Capture the cell that displays the provided text and extract its [X, Y] central coordinate. 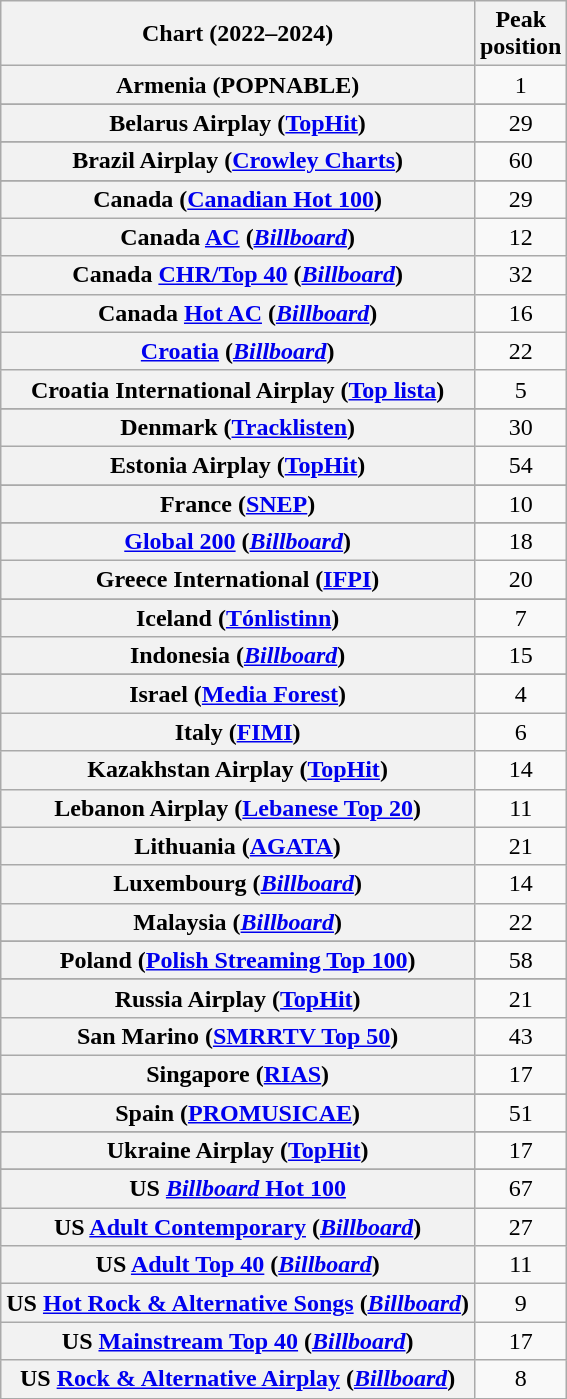
27 [520, 1227]
Lithuania (AGATA) [238, 846]
Poland (Polish Streaming Top 100) [238, 960]
51 [520, 1113]
US Rock & Alternative Airplay (Billboard) [238, 1379]
Iceland (Tónlistinn) [238, 618]
Singapore (RIAS) [238, 1074]
16 [520, 313]
Croatia International Airplay (Top lista) [238, 389]
54 [520, 465]
58 [520, 960]
San Marino (SMRRTV Top 50) [238, 1036]
Luxembourg (Billboard) [238, 884]
8 [520, 1379]
Greece International (IFPI) [238, 580]
1 [520, 85]
Lebanon Airplay (Lebanese Top 20) [238, 808]
Canada CHR/Top 40 (Billboard) [238, 275]
32 [520, 275]
Indonesia (Billboard) [238, 656]
Canada AC (Billboard) [238, 237]
Chart (2022–2024) [238, 34]
15 [520, 656]
67 [520, 1189]
30 [520, 427]
Global 200 (Billboard) [238, 542]
7 [520, 618]
Israel (Media Forest) [238, 694]
Croatia (Billboard) [238, 351]
6 [520, 732]
Italy (FIMI) [238, 732]
Ukraine Airplay (TopHit) [238, 1151]
US Adult Contemporary (Billboard) [238, 1227]
60 [520, 161]
4 [520, 694]
5 [520, 389]
Armenia (POPNABLE) [238, 85]
Malaysia (Billboard) [238, 922]
US Billboard Hot 100 [238, 1189]
10 [520, 503]
Belarus Airplay (TopHit) [238, 123]
US Mainstream Top 40 (Billboard) [238, 1341]
France (SNEP) [238, 503]
US Adult Top 40 (Billboard) [238, 1265]
US Hot Rock & Alternative Songs (Billboard) [238, 1303]
Estonia Airplay (TopHit) [238, 465]
Spain (PROMUSICAE) [238, 1113]
Denmark (Tracklisten) [238, 427]
18 [520, 542]
Russia Airplay (TopHit) [238, 998]
Canada (Canadian Hot 100) [238, 199]
20 [520, 580]
Canada Hot AC (Billboard) [238, 313]
Kazakhstan Airplay (TopHit) [238, 770]
Peakposition [520, 34]
43 [520, 1036]
9 [520, 1303]
Brazil Airplay (Crowley Charts) [238, 161]
12 [520, 237]
